Determine the (x, y) coordinate at the center of the cell enclosing the given text.  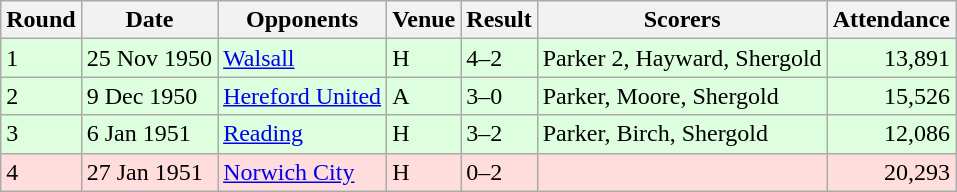
Parker, Moore, Shergold (682, 96)
12,086 (891, 134)
Result (499, 20)
Date (149, 20)
Scorers (682, 20)
1 (41, 58)
3 (41, 134)
0–2 (499, 172)
13,891 (891, 58)
Parker 2, Hayward, Shergold (682, 58)
Venue (424, 20)
Walsall (302, 58)
9 Dec 1950 (149, 96)
Opponents (302, 20)
Round (41, 20)
6 Jan 1951 (149, 134)
3–0 (499, 96)
2 (41, 96)
4 (41, 172)
A (424, 96)
15,526 (891, 96)
Parker, Birch, Shergold (682, 134)
25 Nov 1950 (149, 58)
Attendance (891, 20)
27 Jan 1951 (149, 172)
3–2 (499, 134)
20,293 (891, 172)
4–2 (499, 58)
Norwich City (302, 172)
Hereford United (302, 96)
Reading (302, 134)
